For the text-containing cell, return its midpoint in (x, y) coordinate format. 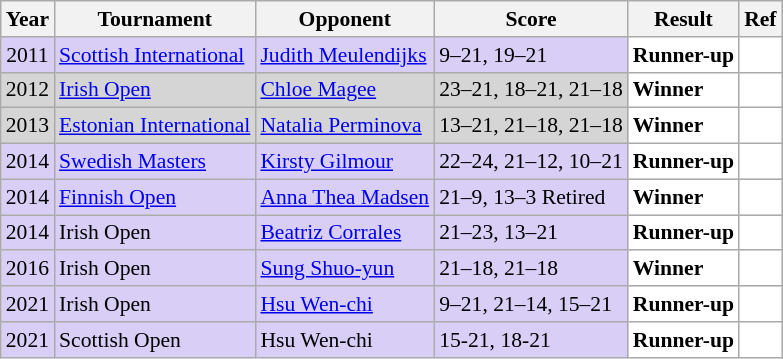
Opponent (344, 19)
Year (28, 19)
Result (684, 19)
23–21, 18–21, 21–18 (531, 90)
13–21, 21–18, 21–18 (531, 126)
Scottish Open (154, 340)
Beatriz Corrales (344, 233)
Score (531, 19)
Tournament (154, 19)
21–9, 13–3 Retired (531, 197)
2012 (28, 90)
Natalia Perminova (344, 126)
9–21, 19–21 (531, 55)
Sung Shuo-yun (344, 269)
2016 (28, 269)
2011 (28, 55)
21–18, 21–18 (531, 269)
2013 (28, 126)
9–21, 21–14, 15–21 (531, 304)
Finnish Open (154, 197)
Ref (760, 19)
Kirsty Gilmour (344, 162)
Judith Meulendijks (344, 55)
Estonian International (154, 126)
Swedish Masters (154, 162)
22–24, 21–12, 10–21 (531, 162)
15-21, 18-21 (531, 340)
Chloe Magee (344, 90)
Scottish International (154, 55)
21–23, 13–21 (531, 233)
Anna Thea Madsen (344, 197)
